For the text-containing cell, return its midpoint in (X, Y) coordinate format. 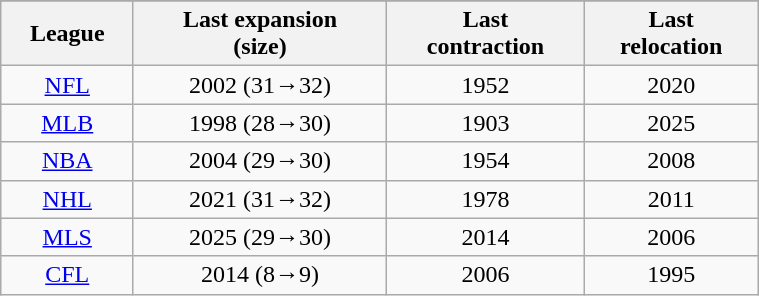
1998 (28→30) (260, 123)
1954 (486, 161)
2002 (31→32) (260, 85)
League (67, 34)
NHL (67, 199)
1952 (486, 85)
2014 (486, 237)
2021 (31→32) (260, 199)
CFL (67, 275)
MLS (67, 237)
Lastcontraction (486, 34)
2025 (29→30) (260, 237)
1978 (486, 199)
2004 (29→30) (260, 161)
1903 (486, 123)
Lastrelocation (671, 34)
MLB (67, 123)
NBA (67, 161)
2014 (8→9) (260, 275)
2011 (671, 199)
1995 (671, 275)
2020 (671, 85)
2008 (671, 161)
2025 (671, 123)
Last expansion(size) (260, 34)
NFL (67, 85)
